Extract the [X, Y] coordinate from the center of the cell holding the provided text.  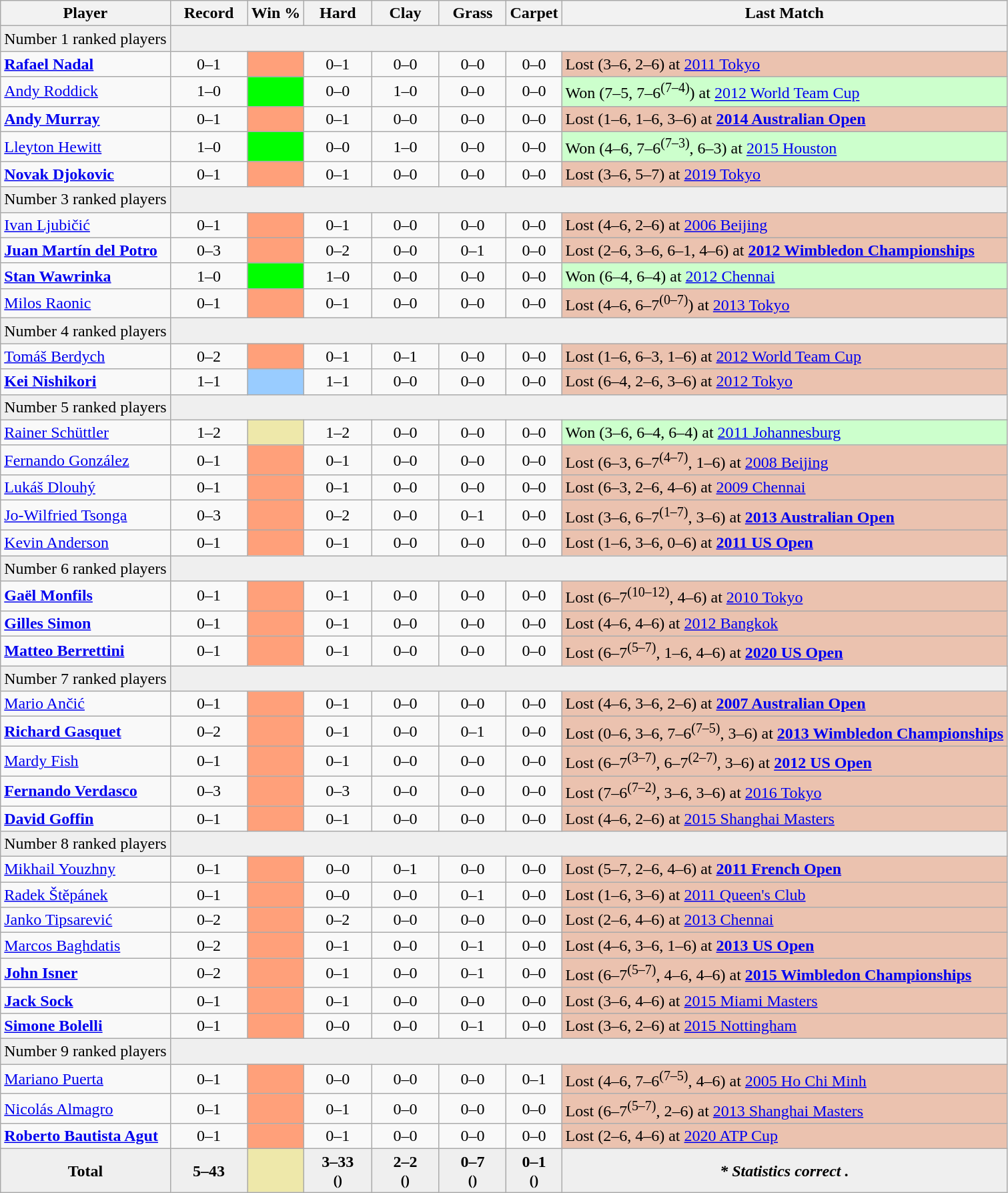
Lost (4–6, 3–6, 2–6) at 2007 Australian Open [785, 704]
Lost (4–6, 2–6) at 2015 Shanghai Masters [785, 819]
Matteo Berrettini [85, 651]
Number 6 ranked players [85, 568]
Hard [338, 13]
Last Match [785, 13]
Nicolás Almagro [85, 1109]
Clay [406, 13]
Mardy Fish [85, 761]
Lost (2–6, 3–6, 6–1, 4–6) at 2012 Wimbledon Championships [785, 250]
Roberto Bautista Agut [85, 1136]
Marcos Baghdatis [85, 945]
Lost (3–6, 2–6) at 2011 Tokyo [785, 64]
Rafael Nadal [85, 64]
Lost (7–6(7–2), 3–6, 3–6) at 2016 Tokyo [785, 791]
Lost (3–6, 6–7(1–7), 3–6) at 2013 Australian Open [785, 515]
Janko Tipsarević [85, 920]
Kei Nishikori [85, 382]
Lost (6–3, 6–7(4–7), 1–6) at 2008 Beijing [785, 460]
Won (4–6, 7–6(7–3), 6–3) at 2015 Houston [785, 147]
Lost (6–7(3–7), 6–7(2–7), 3–6) at 2012 US Open [785, 761]
Tomáš Berdych [85, 356]
Gilles Simon [85, 623]
Mario Ančić [85, 704]
David Goffin [85, 819]
Gaël Monfils [85, 596]
Lost (6–4, 2–6, 3–6) at 2012 Tokyo [785, 382]
Lost (6–7(5–7), 4–6, 4–6) at 2015 Wimbledon Championships [785, 973]
Lukáš Dlouhý [85, 488]
Carpet [534, 13]
Number 5 ranked players [85, 407]
Juan Martín del Potro [85, 250]
Number 1 ranked players [85, 39]
Andy Roddick [85, 92]
Won (3–6, 6–4, 6–4) at 2011 Johannesburg [785, 432]
Lost (1–6, 6–3, 1–6) at 2012 World Team Cup [785, 356]
0–7 () [472, 1170]
Record [209, 13]
Ivan Ljubičić [85, 225]
Number 8 ranked players [85, 844]
Fernando González [85, 460]
Lost (1–6, 3–6, 0–6) at 2011 US Open [785, 542]
Richard Gasquet [85, 731]
Lost (6–7(10–12), 4–6) at 2010 Tokyo [785, 596]
Lost (4–6, 4–6) at 2012 Bangkok [785, 623]
Lost (3–6, 5–7) at 2019 Tokyo [785, 174]
Jo-Wilfried Tsonga [85, 515]
2–2 () [406, 1170]
Lost (0–6, 3–6, 7–6(7–5), 3–6) at 2013 Wimbledon Championships [785, 731]
Lost (6–3, 2–6, 4–6) at 2009 Chennai [785, 488]
Lost (2–6, 4–6) at 2013 Chennai [785, 920]
Mikhail Youzhny [85, 869]
Grass [472, 13]
Lost (4–6, 7–6(7–5), 4–6) at 2005 Ho Chi Minh [785, 1080]
Andy Murray [85, 119]
Jack Sock [85, 1000]
Number 9 ranked players [85, 1052]
Lost (6–7(5–7), 1–6, 4–6) at 2020 US Open [785, 651]
Kevin Anderson [85, 542]
Lost (4–6, 3–6, 1–6) at 2013 US Open [785, 945]
Lost (2–6, 4–6) at 2020 ATP Cup [785, 1136]
5–43 [209, 1170]
Won (7–5, 7–6(7–4)) at 2012 World Team Cup [785, 92]
Lost (4–6, 6–7(0–7)) at 2013 Tokyo [785, 303]
Simone Bolelli [85, 1026]
Number 4 ranked players [85, 331]
Novak Djokovic [85, 174]
Lost (1–6, 3–6) at 2011 Queen's Club [785, 895]
Number 3 ranked players [85, 200]
3–33 () [338, 1170]
Stan Wawrinka [85, 276]
Lost (5–7, 2–6, 4–6) at 2011 French Open [785, 869]
Rainer Schüttler [85, 432]
Radek Štěpánek [85, 895]
0–1 () [534, 1170]
Won (6–4, 6–4) at 2012 Chennai [785, 276]
Number 7 ranked players [85, 679]
Lost (3–6, 4–6) at 2015 Miami Masters [785, 1000]
Lost (1–6, 1–6, 3–6) at 2014 Australian Open [785, 119]
Lost (6–7(5–7), 2–6) at 2013 Shanghai Masters [785, 1109]
Fernando Verdasco [85, 791]
Mariano Puerta [85, 1080]
Total [85, 1170]
* Statistics correct . [785, 1170]
Lost (4–6, 2–6) at 2006 Beijing [785, 225]
Win % [276, 13]
Milos Raonic [85, 303]
Lleyton Hewitt [85, 147]
Lost (3–6, 2–6) at 2015 Nottingham [785, 1026]
John Isner [85, 973]
Player [85, 13]
